From the cell containing the given text, extract its center point as [X, Y] coordinate. 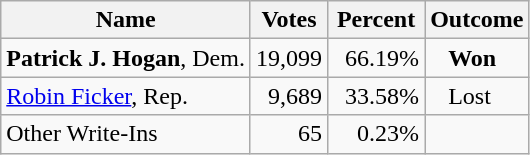
Votes [288, 20]
33.58% [376, 96]
66.19% [376, 58]
Other Write-Ins [126, 134]
9,689 [288, 96]
0.23% [376, 134]
19,099 [288, 58]
65 [288, 134]
Patrick J. Hogan, Dem. [126, 58]
Won [477, 58]
Lost [477, 96]
Name [126, 20]
Robin Ficker, Rep. [126, 96]
Percent [376, 20]
Outcome [477, 20]
